Identify which cell holds the provided text, then report its (x, y) central coordinate. 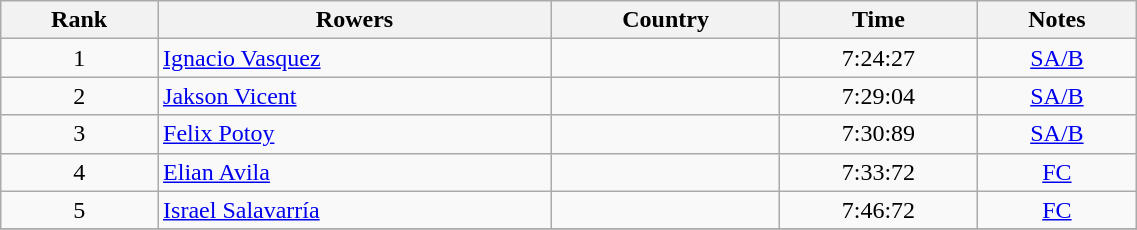
7:46:72 (878, 210)
Felix Potoy (355, 134)
Ignacio Vasquez (355, 58)
7:29:04 (878, 96)
Elian Avila (355, 172)
Jakson Vicent (355, 96)
Rowers (355, 20)
4 (80, 172)
3 (80, 134)
Rank (80, 20)
Country (665, 20)
7:24:27 (878, 58)
1 (80, 58)
5 (80, 210)
Time (878, 20)
Israel Salavarría (355, 210)
Notes (1057, 20)
7:30:89 (878, 134)
7:33:72 (878, 172)
2 (80, 96)
